Identify which cell holds the provided text, then report its [x, y] central coordinate. 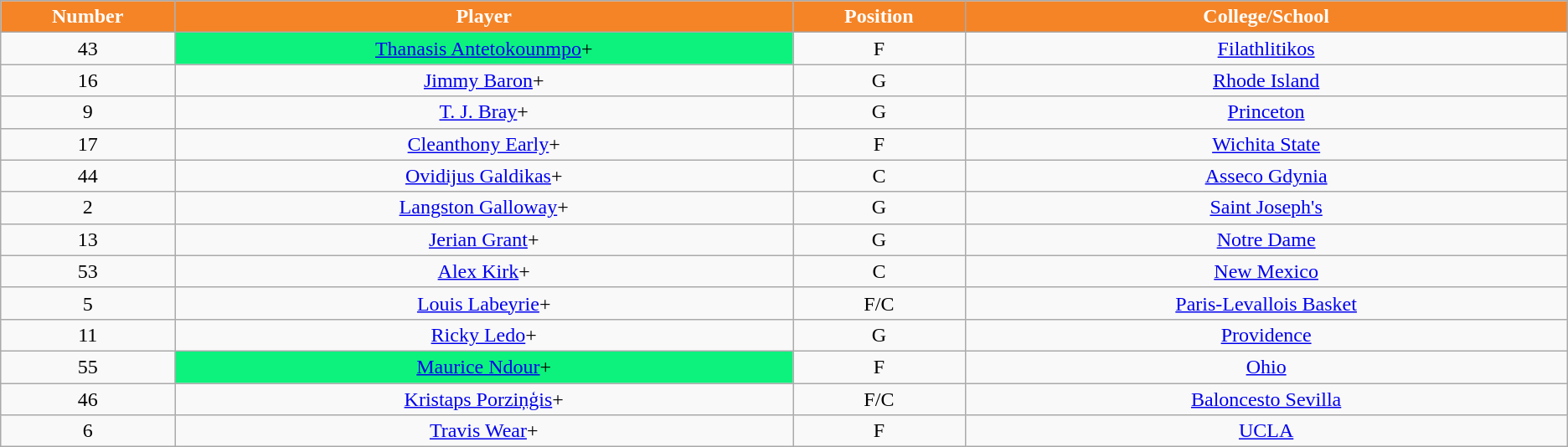
Princeton [1266, 112]
Position [879, 17]
5 [88, 303]
53 [88, 271]
Maurice Ndour+ [484, 367]
11 [88, 335]
43 [88, 49]
Jerian Grant+ [484, 239]
Travis Wear+ [484, 431]
Asseco Gdynia [1266, 176]
Number [88, 17]
9 [88, 112]
Alex Kirk+ [484, 271]
Providence [1266, 335]
46 [88, 399]
44 [88, 176]
Ricky Ledo+ [484, 335]
Wichita State [1266, 144]
55 [88, 367]
Kristaps Porziņģis+ [484, 399]
Rhode Island [1266, 80]
Langston Galloway+ [484, 208]
UCLA [1266, 431]
13 [88, 239]
Cleanthony Early+ [484, 144]
Paris-Levallois Basket [1266, 303]
16 [88, 80]
17 [88, 144]
Notre Dame [1266, 239]
College/School [1266, 17]
Jimmy Baron+ [484, 80]
Saint Joseph's [1266, 208]
Baloncesto Sevilla [1266, 399]
Louis Labeyrie+ [484, 303]
Ovidijus Galdikas+ [484, 176]
T. J. Bray+ [484, 112]
Filathlitikos [1266, 49]
New Mexico [1266, 271]
Thanasis Antetokounmpo+ [484, 49]
2 [88, 208]
Player [484, 17]
6 [88, 431]
Ohio [1266, 367]
